Return [x, y] of the center of cell containing provided text 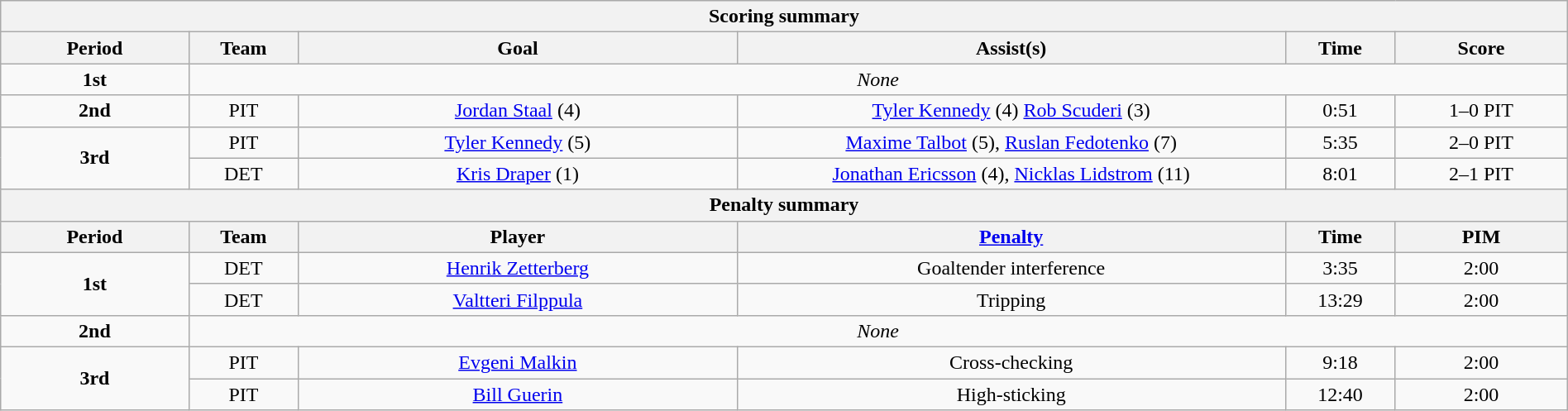
PIM [1481, 237]
Goaltender interference [1011, 268]
Valtteri Filppula [518, 299]
Bill Guerin [518, 394]
Cross-checking [1011, 362]
8:01 [1340, 174]
Goal [518, 48]
Kris Draper (1) [518, 174]
Jordan Staal (4) [518, 111]
Assist(s) [1011, 48]
Tyler Kennedy (5) [518, 142]
Tyler Kennedy (4) Rob Scuderi (3) [1011, 111]
Player [518, 237]
Tripping [1011, 299]
Henrik Zetterberg [518, 268]
2–0 PIT [1481, 142]
Maxime Talbot (5), Ruslan Fedotenko (7) [1011, 142]
Penalty summary [784, 205]
Score [1481, 48]
Penalty [1011, 237]
3:35 [1340, 268]
5:35 [1340, 142]
9:18 [1340, 362]
12:40 [1340, 394]
2–1 PIT [1481, 174]
1–0 PIT [1481, 111]
13:29 [1340, 299]
0:51 [1340, 111]
Evgeni Malkin [518, 362]
High-sticking [1011, 394]
Scoring summary [784, 17]
Jonathan Ericsson (4), Nicklas Lidstrom (11) [1011, 174]
